Pinpoint the cell where the given text exists, returning its (X, Y) midpoint coordinate. 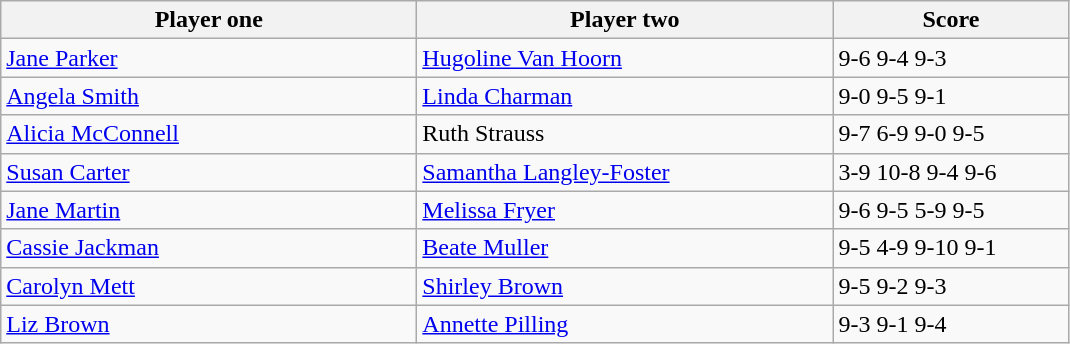
Carolyn Mett (209, 286)
Annette Pilling (625, 324)
Ruth Strauss (625, 134)
9-0 9-5 9-1 (951, 96)
Liz Brown (209, 324)
Score (951, 20)
Player one (209, 20)
Jane Martin (209, 210)
Angela Smith (209, 96)
Jane Parker (209, 58)
9-6 9-5 5-9 9-5 (951, 210)
Susan Carter (209, 172)
Melissa Fryer (625, 210)
9-6 9-4 9-3 (951, 58)
Shirley Brown (625, 286)
9-5 4-9 9-10 9-1 (951, 248)
9-5 9-2 9-3 (951, 286)
Alicia McConnell (209, 134)
Beate Muller (625, 248)
9-7 6-9 9-0 9-5 (951, 134)
Linda Charman (625, 96)
3-9 10-8 9-4 9-6 (951, 172)
Cassie Jackman (209, 248)
Hugoline Van Hoorn (625, 58)
9-3 9-1 9-4 (951, 324)
Samantha Langley-Foster (625, 172)
Player two (625, 20)
